For the text-containing cell, return its midpoint in [X, Y] coordinate format. 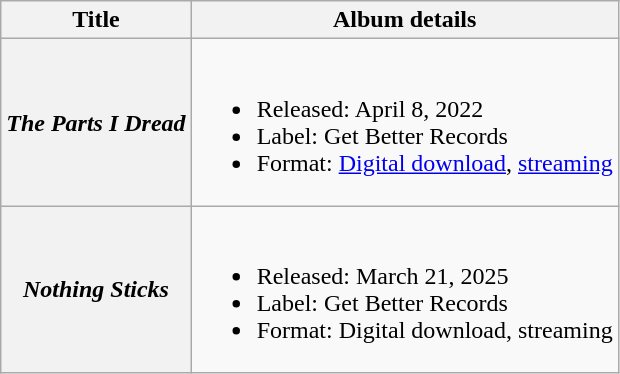
Released: April 8, 2022Label: Get Better RecordsFormat: Digital download, streaming [404, 122]
Album details [404, 20]
Nothing Sticks [96, 290]
Released: March 21, 2025Label: Get Better RecordsFormat: Digital download, streaming [404, 290]
The Parts I Dread [96, 122]
Title [96, 20]
